Locate the cell with the specified text and output its [x, y] center coordinate. 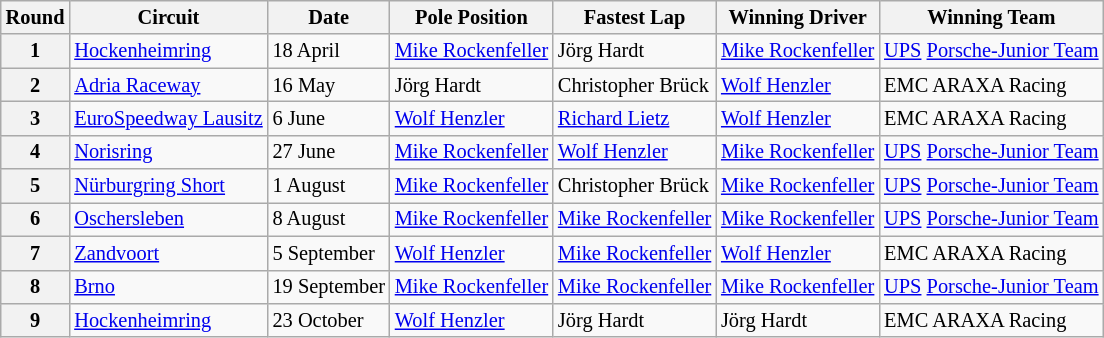
5 [36, 186]
Zandvoort [168, 253]
23 October [329, 320]
Winning Driver [798, 17]
5 September [329, 253]
Round [36, 17]
1 August [329, 186]
Richard Lietz [634, 118]
16 May [329, 85]
2 [36, 85]
Adria Raceway [168, 85]
6 [36, 219]
Oschersleben [168, 219]
27 June [329, 152]
19 September [329, 287]
Winning Team [991, 17]
Fastest Lap [634, 17]
Date [329, 17]
9 [36, 320]
Nürburgring Short [168, 186]
4 [36, 152]
EuroSpeedway Lausitz [168, 118]
8 [36, 287]
7 [36, 253]
Pole Position [472, 17]
Norisring [168, 152]
3 [36, 118]
6 June [329, 118]
Circuit [168, 17]
8 August [329, 219]
18 April [329, 51]
Brno [168, 287]
1 [36, 51]
